Return (x, y) of the center of cell containing provided text 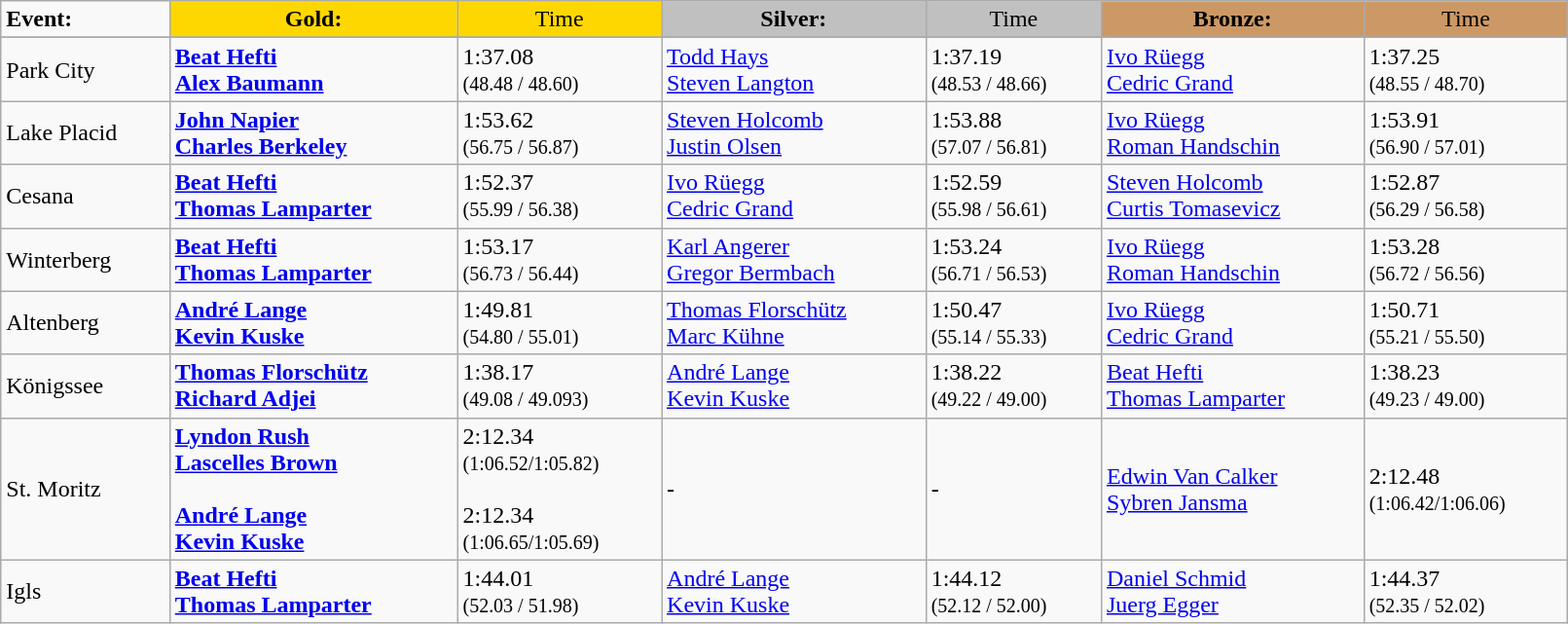
Steven HolcombJustin Olsen (794, 132)
Silver: (794, 19)
Event: (86, 19)
1:44.12 (52.12 / 52.00) (1013, 592)
1:49.81 (54.80 / 55.01) (560, 323)
1:38.23 (49.23 / 49.00) (1466, 385)
Thomas FlorschützMarc Kühne (794, 323)
1:37.25(48.55 / 48.70) (1466, 70)
Karl AngererGregor Bermbach (794, 259)
Thomas FlorschützRichard Adjei (313, 385)
Edwin Van CalkerSybren Jansma (1232, 489)
1:38.17 (49.08 / 49.093) (560, 385)
1:53.62 (56.75 / 56.87) (560, 132)
2:12.34(1:06.52/1:05.82)2:12.34(1:06.65/1:05.69) (560, 489)
Cesana (86, 197)
Königssee (86, 385)
1:52.37 (55.99 / 56.38) (560, 197)
1:53.88(57.07 / 56.81) (1013, 132)
St. Moritz (86, 489)
Igls (86, 592)
Lyndon RushLascelles Brown André LangeKevin Kuske (313, 489)
Lake Placid (86, 132)
Park City (86, 70)
1:53.17 (56.73 / 56.44) (560, 259)
1:37.08(48.48 / 48.60) (560, 70)
Daniel SchmidJuerg Egger (1232, 592)
1:53.24(56.71 / 56.53) (1013, 259)
Gold: (313, 19)
1:44.01 (52.03 / 51.98) (560, 592)
1:37.19(48.53 / 48.66) (1013, 70)
1:50.47(55.14 / 55.33) (1013, 323)
1:50.71(55.21 / 55.50) (1466, 323)
Beat HeftiAlex Baumann (313, 70)
1:44.37 (52.35 / 52.02) (1466, 592)
Altenberg (86, 323)
1:53.91(56.90 / 57.01) (1466, 132)
1:52.87(56.29 / 56.58) (1466, 197)
Steven HolcombCurtis Tomasevicz (1232, 197)
Bronze: (1232, 19)
1:38.22 (49.22 / 49.00) (1013, 385)
John NapierCharles Berkeley (313, 132)
2:12.48(1:06.42/1:06.06) (1466, 489)
Todd HaysSteven Langton (794, 70)
1:52.59(55.98 / 56.61) (1013, 197)
1:53.28(56.72 / 56.56) (1466, 259)
Winterberg (86, 259)
